Extract the [X, Y] coordinate from the center of the cell holding the provided text.  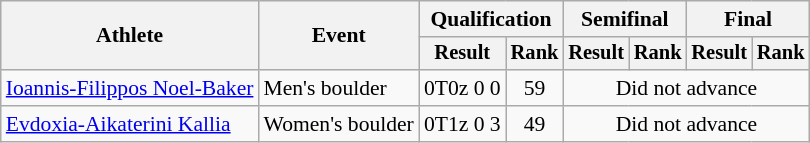
0T0z 0 0 [462, 88]
Ioannis-Filippos Noel-Baker [130, 88]
Qualification [491, 19]
Women's boulder [338, 124]
Men's boulder [338, 88]
Final [748, 19]
Semifinal [624, 19]
59 [535, 88]
Athlete [130, 36]
0T1z 0 3 [462, 124]
Evdoxia-Aikaterini Kallia [130, 124]
49 [535, 124]
Event [338, 36]
